Return the (X, Y) coordinate for the center point of the cell that contains the specified text.  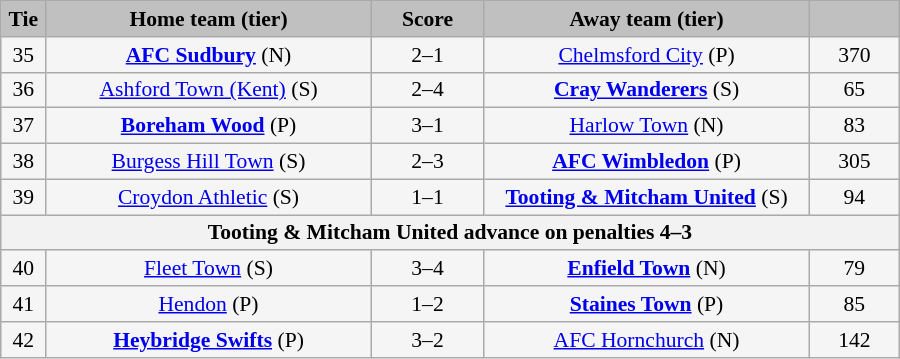
Harlow Town (N) (647, 126)
1–2 (427, 304)
3–1 (427, 126)
2–3 (427, 162)
3–4 (427, 269)
35 (24, 55)
1–1 (427, 197)
2–4 (427, 90)
Tooting & Mitcham United (S) (647, 197)
Ashford Town (Kent) (S) (209, 90)
38 (24, 162)
65 (854, 90)
2–1 (427, 55)
Away team (tier) (647, 19)
Staines Town (P) (647, 304)
Burgess Hill Town (S) (209, 162)
Boreham Wood (P) (209, 126)
42 (24, 340)
40 (24, 269)
3–2 (427, 340)
79 (854, 269)
Tie (24, 19)
85 (854, 304)
Tooting & Mitcham United advance on penalties 4–3 (450, 233)
370 (854, 55)
94 (854, 197)
AFC Wimbledon (P) (647, 162)
Croydon Athletic (S) (209, 197)
Cray Wanderers (S) (647, 90)
Chelmsford City (P) (647, 55)
41 (24, 304)
Enfield Town (N) (647, 269)
142 (854, 340)
Heybridge Swifts (P) (209, 340)
Fleet Town (S) (209, 269)
37 (24, 126)
AFC Hornchurch (N) (647, 340)
AFC Sudbury (N) (209, 55)
Score (427, 19)
39 (24, 197)
Home team (tier) (209, 19)
83 (854, 126)
Hendon (P) (209, 304)
305 (854, 162)
36 (24, 90)
